Scan for the cell matching the given text and deliver its (x, y) coordinate at center. 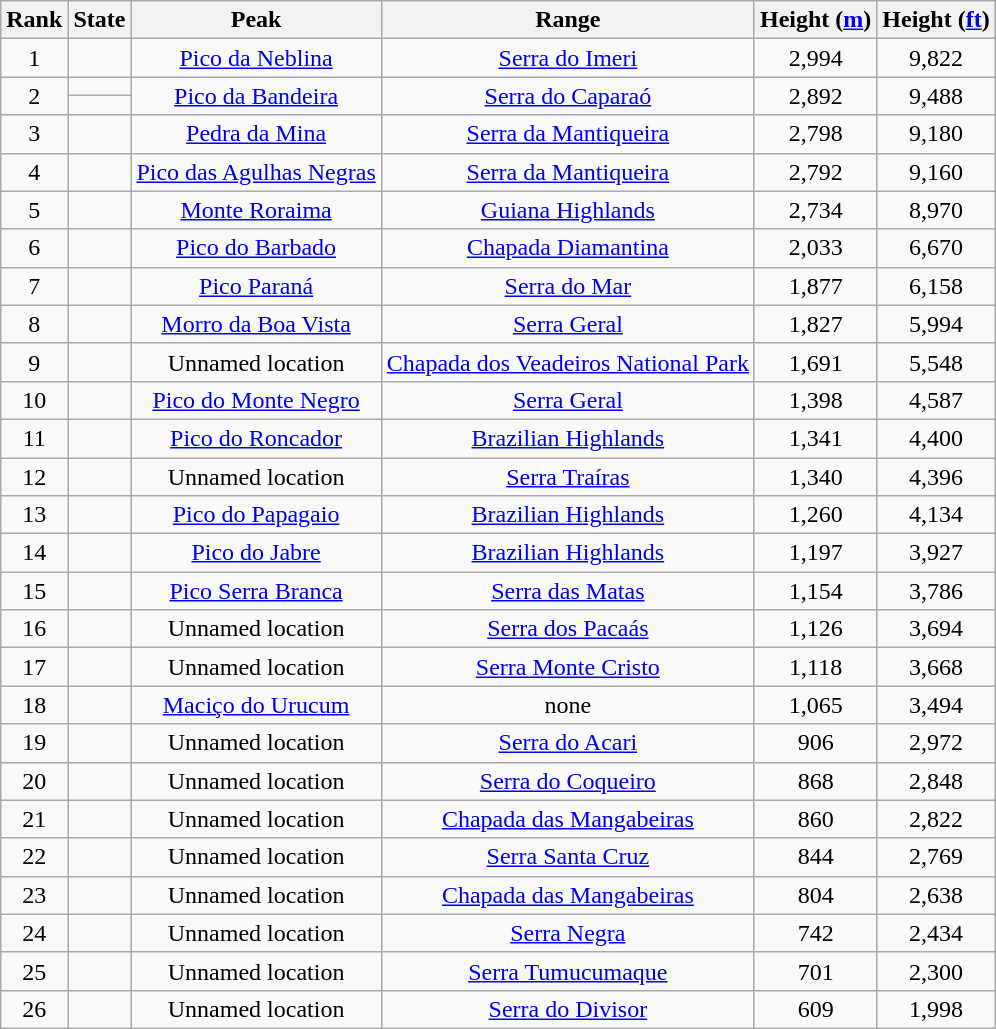
2,822 (936, 819)
1,691 (815, 362)
Pico do Roncador (256, 438)
12 (34, 477)
Serra dos Pacaás (568, 629)
Pico do Monte Negro (256, 400)
6 (34, 248)
3 (34, 134)
Pico do Barbado (256, 248)
Serra do Coqueiro (568, 781)
Morro da Boa Vista (256, 324)
Pico das Agulhas Negras (256, 172)
Serra Santa Cruz (568, 857)
2,638 (936, 895)
21 (34, 819)
18 (34, 705)
State (100, 20)
none (568, 705)
Chapada Diamantina (568, 248)
9,822 (936, 58)
3,694 (936, 629)
5,548 (936, 362)
1,065 (815, 705)
Serra das Matas (568, 591)
2,848 (936, 781)
3,786 (936, 591)
4,134 (936, 515)
1,340 (815, 477)
Pico do Jabre (256, 553)
Range (568, 20)
Serra do Divisor (568, 1009)
4 (34, 172)
Serra Monte Cristo (568, 667)
804 (815, 895)
1,154 (815, 591)
3,494 (936, 705)
6,158 (936, 286)
1,197 (815, 553)
23 (34, 895)
16 (34, 629)
24 (34, 933)
2,434 (936, 933)
1,398 (815, 400)
8,970 (936, 210)
Peak (256, 20)
Serra do Acari (568, 743)
1,877 (815, 286)
Maciço do Urucum (256, 705)
Guiana Highlands (568, 210)
Pico do Papagaio (256, 515)
13 (34, 515)
2,033 (815, 248)
Serra do Imeri (568, 58)
4,587 (936, 400)
2,994 (815, 58)
Height (ft) (936, 20)
906 (815, 743)
609 (815, 1009)
Pico da Neblina (256, 58)
9,488 (936, 96)
26 (34, 1009)
Rank (34, 20)
Serra Traíras (568, 477)
2,892 (815, 96)
6,670 (936, 248)
844 (815, 857)
1,341 (815, 438)
860 (815, 819)
19 (34, 743)
3,927 (936, 553)
Serra do Caparaó (568, 96)
1,827 (815, 324)
Monte Roraima (256, 210)
742 (815, 933)
5,994 (936, 324)
9,160 (936, 172)
9 (34, 362)
7 (34, 286)
Serra do Mar (568, 286)
2,300 (936, 971)
15 (34, 591)
Pico Serra Branca (256, 591)
Serra Tumucumaque (568, 971)
1 (34, 58)
Pico da Bandeira (256, 96)
2,972 (936, 743)
2,798 (815, 134)
4,396 (936, 477)
2,769 (936, 857)
4,400 (936, 438)
25 (34, 971)
868 (815, 781)
1,118 (815, 667)
9,180 (936, 134)
11 (34, 438)
701 (815, 971)
10 (34, 400)
3,668 (936, 667)
Serra Negra (568, 933)
Pico Paraná (256, 286)
1,998 (936, 1009)
2,792 (815, 172)
1,126 (815, 629)
14 (34, 553)
Height (m) (815, 20)
20 (34, 781)
1,260 (815, 515)
17 (34, 667)
Chapada dos Veadeiros National Park (568, 362)
8 (34, 324)
Pedra da Mina (256, 134)
2,734 (815, 210)
5 (34, 210)
22 (34, 857)
2 (34, 96)
